Output the (X, Y) coordinate of the center of the cell containing the given text.  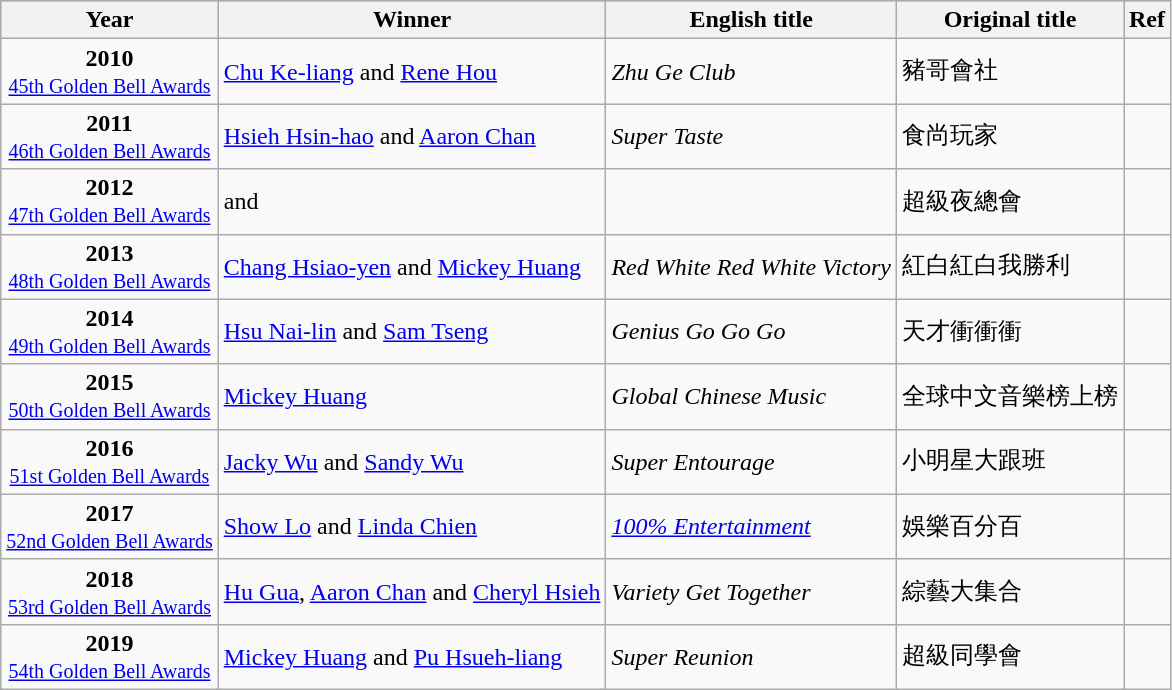
2011 46th Golden Bell Awards (110, 136)
2013 48th Golden Bell Awards (110, 266)
全球中文音樂榜上榜 (1010, 396)
天才衝衝衝 (1010, 332)
Genius Go Go Go (752, 332)
綜藝大集合 (1010, 592)
Zhu Ge Club (752, 72)
Hu Gua, Aaron Chan and Cheryl Hsieh (412, 592)
Jacky Wu and Sandy Wu (412, 462)
2014 49th Golden Bell Awards (110, 332)
豬哥會社 (1010, 72)
Super Reunion (752, 656)
Show Lo and Linda Chien (412, 526)
Chu Ke-liang and Rene Hou (412, 72)
2019 54th Golden Bell Awards (110, 656)
Variety Get Together (752, 592)
Global Chinese Music (752, 396)
Year (110, 20)
紅白紅白我勝利 (1010, 266)
娛樂百分百 (1010, 526)
超級同學會 (1010, 656)
and (412, 202)
Red White Red White Victory (752, 266)
2010 45th Golden Bell Awards (110, 72)
Super Entourage (752, 462)
2012 47th Golden Bell Awards (110, 202)
超級夜總會 (1010, 202)
Winner (412, 20)
Ref (1148, 20)
Mickey Huang and Pu Hsueh-liang (412, 656)
Original title (1010, 20)
Chang Hsiao-yen and Mickey Huang (412, 266)
100% Entertainment (752, 526)
2018 53rd Golden Bell Awards (110, 592)
小明星大跟班 (1010, 462)
Hsu Nai-lin and Sam Tseng (412, 332)
2016 51st Golden Bell Awards (110, 462)
Super Taste (752, 136)
食尚玩家 (1010, 136)
English title (752, 20)
2015 50th Golden Bell Awards (110, 396)
Hsieh Hsin-hao and Aaron Chan (412, 136)
Mickey Huang (412, 396)
2017 52nd Golden Bell Awards (110, 526)
